Scan for the cell matching the given text and deliver its (X, Y) coordinate at center. 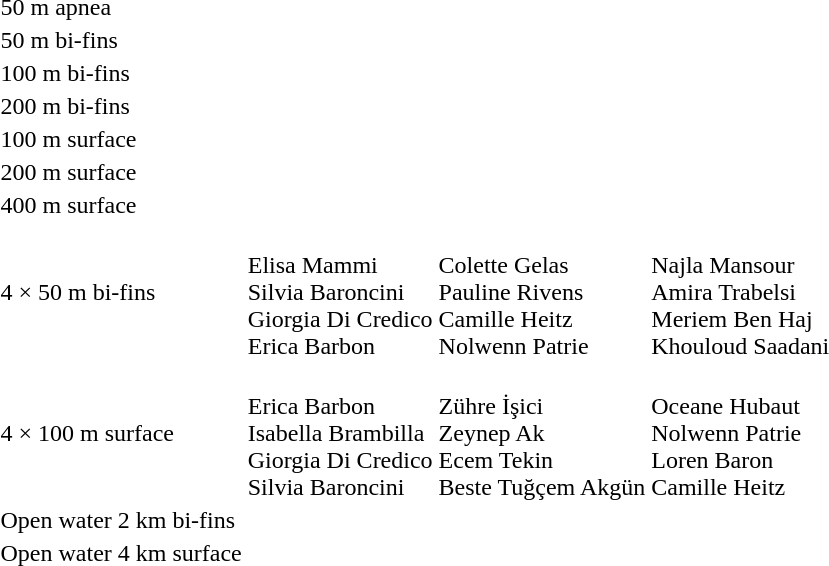
Zühre İşiciZeynep AkEcem TekinBeste Tuğçem Akgün (542, 433)
Erica BarbonIsabella BrambillaGiorgia Di CredicoSilvia Baroncini (340, 433)
Colette GelasPauline RivensCamille HeitzNolwenn Patrie (542, 292)
Elisa MammiSilvia BaronciniGiorgia Di CredicoErica Barbon (340, 292)
